Find where the given text appears and provide that cell's center as (X, Y) coordinate. 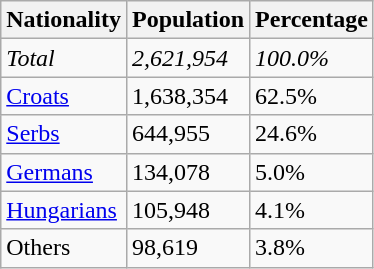
Percentage (312, 20)
2,621,954 (188, 58)
24.6% (312, 134)
105,948 (188, 210)
134,078 (188, 172)
Others (64, 248)
Total (64, 58)
3.8% (312, 248)
Hungarians (64, 210)
98,619 (188, 248)
Germans (64, 172)
644,955 (188, 134)
Population (188, 20)
5.0% (312, 172)
100.0% (312, 58)
Serbs (64, 134)
Croats (64, 96)
62.5% (312, 96)
Nationality (64, 20)
4.1% (312, 210)
1,638,354 (188, 96)
